Search for the cell housing the specified text and yield its [x, y] center coordinate. 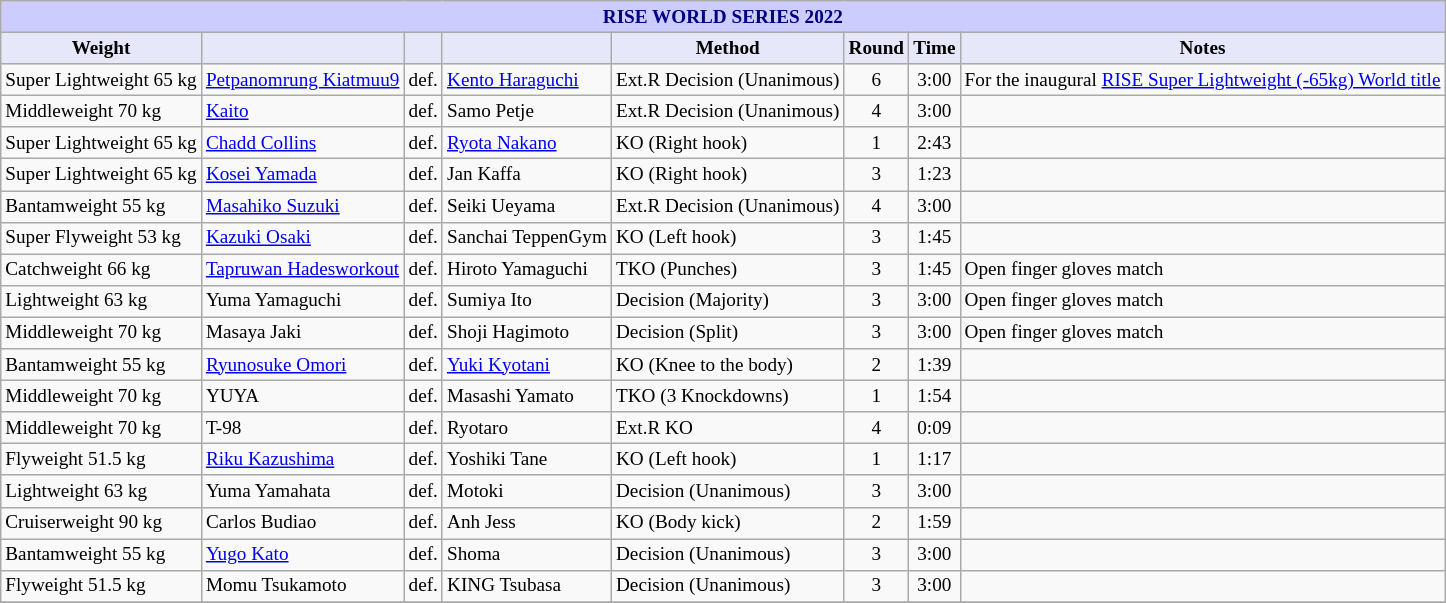
1:39 [934, 365]
Shoji Hagimoto [526, 333]
Catchweight 66 kg [102, 270]
0:09 [934, 428]
KO (Knee to the body) [728, 365]
KING Tsubasa [526, 586]
Method [728, 48]
Anh Jess [526, 523]
Hiroto Yamaguchi [526, 270]
1:59 [934, 523]
Kento Haraguchi [526, 80]
Chadd Collins [302, 143]
Masaya Jaki [302, 333]
KO (Body kick) [728, 523]
Yuma Yamaguchi [302, 301]
Yuma Yamahata [302, 491]
Riku Kazushima [302, 460]
Time [934, 48]
Ryota Nakano [526, 143]
Notes [1202, 48]
Carlos Budiao [302, 523]
Momu Tsukamoto [302, 586]
RISE WORLD SERIES 2022 [723, 17]
Seiki Ueyama [526, 206]
1:17 [934, 460]
TKO (3 Knockdowns) [728, 396]
Decision (Split) [728, 333]
Masashi Yamato [526, 396]
Yoshiki Tane [526, 460]
Petpanomrung Kiatmuu9 [302, 80]
Yugo Kato [302, 554]
Decision (Majority) [728, 301]
Ryunosuke Omori [302, 365]
Shoma [526, 554]
Ext.R KO [728, 428]
2:43 [934, 143]
1:54 [934, 396]
Kazuki Osaki [302, 238]
Tapruwan Hadesworkout [302, 270]
Kaito [302, 111]
Cruiserweight 90 kg [102, 523]
Kosei Yamada [302, 175]
YUYA [302, 396]
Super Flyweight 53 kg [102, 238]
Motoki [526, 491]
Round [876, 48]
Jan Kaffa [526, 175]
Samo Petje [526, 111]
For the inaugural RISE Super Lightweight (-65kg) World title [1202, 80]
TKO (Punches) [728, 270]
T-98 [302, 428]
6 [876, 80]
Masahiko Suzuki [302, 206]
Yuki Kyotani [526, 365]
Ryotaro [526, 428]
Sumiya Ito [526, 301]
1:23 [934, 175]
Weight [102, 48]
Sanchai TeppenGym [526, 238]
